Find where the given text appears and provide that cell's center as (X, Y) coordinate. 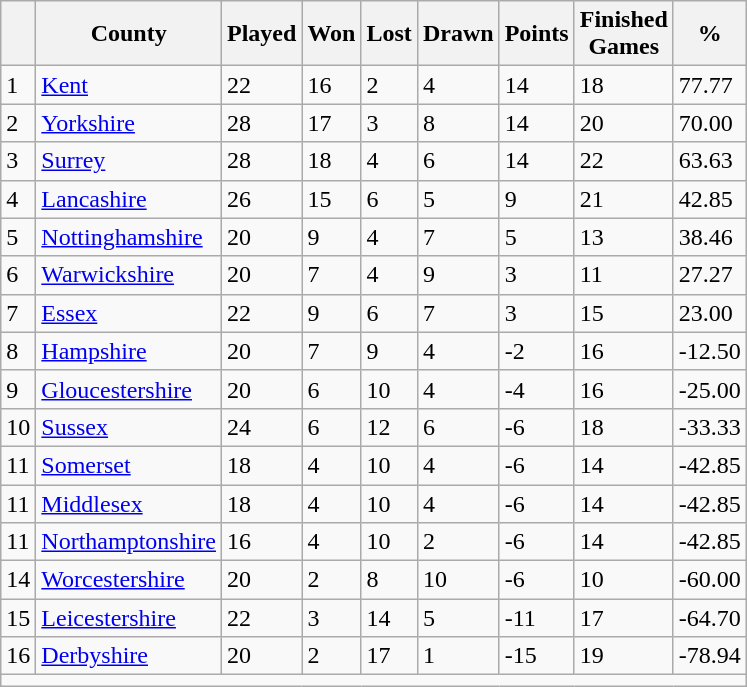
-25.00 (710, 389)
-64.70 (710, 618)
Surrey (129, 161)
-15 (536, 656)
-11 (536, 618)
Leicestershire (129, 618)
42.85 (710, 199)
-60.00 (710, 580)
% (710, 34)
13 (624, 237)
-4 (536, 389)
Derbyshire (129, 656)
Won (332, 34)
-12.50 (710, 351)
Middlesex (129, 503)
Yorkshire (129, 123)
Worcestershire (129, 580)
Played (262, 34)
Lost (389, 34)
Hampshire (129, 351)
Gloucestershire (129, 389)
38.46 (710, 237)
21 (624, 199)
19 (624, 656)
26 (262, 199)
Lancashire (129, 199)
Nottinghamshire (129, 237)
70.00 (710, 123)
63.63 (710, 161)
-2 (536, 351)
24 (262, 427)
Sussex (129, 427)
Essex (129, 313)
Kent (129, 85)
Drawn (458, 34)
77.77 (710, 85)
Northamptonshire (129, 542)
Warwickshire (129, 275)
23.00 (710, 313)
County (129, 34)
-33.33 (710, 427)
-78.94 (710, 656)
27.27 (710, 275)
FinishedGames (624, 34)
12 (389, 427)
Points (536, 34)
Somerset (129, 465)
